Locate the cell with the specified text and output its (X, Y) center coordinate. 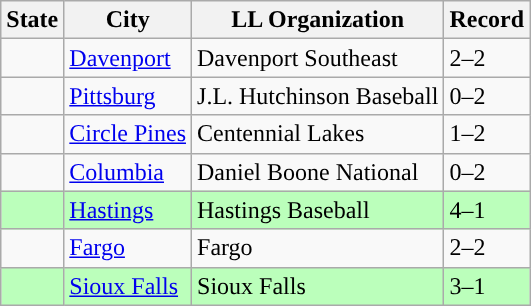
Daniel Boone National (318, 172)
LL Organization (318, 20)
City (128, 20)
Pittsburg (128, 96)
Circle Pines (128, 134)
J.L. Hutchinson Baseball (318, 96)
Centennial Lakes (318, 134)
Hastings (128, 210)
State (32, 20)
Davenport Southeast (318, 58)
3–1 (487, 286)
Hastings Baseball (318, 210)
Davenport (128, 58)
4–1 (487, 210)
Columbia (128, 172)
1–2 (487, 134)
Record (487, 20)
